Extract the (X, Y) coordinate from the center of the cell holding the provided text.  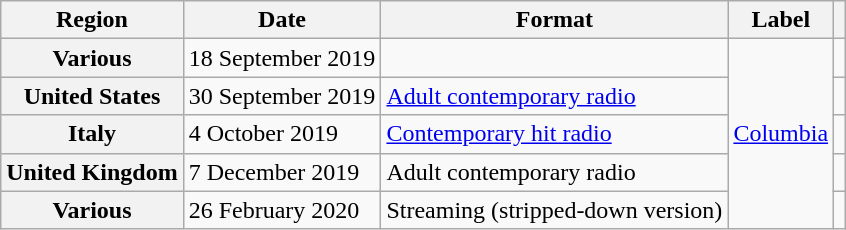
Region (92, 20)
30 September 2019 (282, 96)
7 December 2019 (282, 172)
Date (282, 20)
Format (554, 20)
18 September 2019 (282, 58)
4 October 2019 (282, 134)
Columbia (781, 134)
Italy (92, 134)
Label (781, 20)
Streaming (stripped-down version) (554, 210)
United States (92, 96)
Contemporary hit radio (554, 134)
United Kingdom (92, 172)
26 February 2020 (282, 210)
